Detect which cell encompasses the target text, then output its (X, Y) center coordinate. 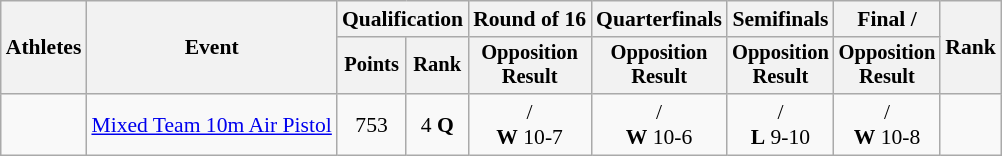
Event (211, 48)
Qualification (402, 19)
Final / (888, 19)
Semifinals (780, 19)
4 Q (437, 124)
753 (372, 124)
/ W 10-6 (659, 124)
/ W 10-8 (888, 124)
/ W 10-7 (530, 124)
Mixed Team 10m Air Pistol (211, 124)
Round of 16 (530, 19)
Athletes (44, 48)
Points (372, 66)
Quarterfinals (659, 19)
/ L 9-10 (780, 124)
